Scan for the cell matching the given text and deliver its [X, Y] coordinate at center. 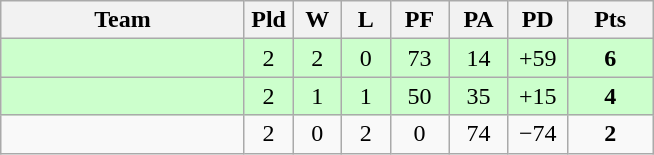
+59 [538, 58]
73 [420, 58]
L [366, 20]
35 [478, 96]
50 [420, 96]
Pts [610, 20]
Pld [268, 20]
6 [610, 58]
14 [478, 58]
74 [478, 134]
4 [610, 96]
PD [538, 20]
PF [420, 20]
+15 [538, 96]
Team [123, 20]
PA [478, 20]
−74 [538, 134]
W [318, 20]
